Identify which cell holds the provided text, then report its (x, y) central coordinate. 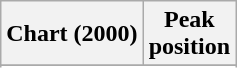
Chart (2000) (72, 34)
Peakposition (189, 34)
